Determine the (x, y) coordinate at the center of the cell enclosing the given text.  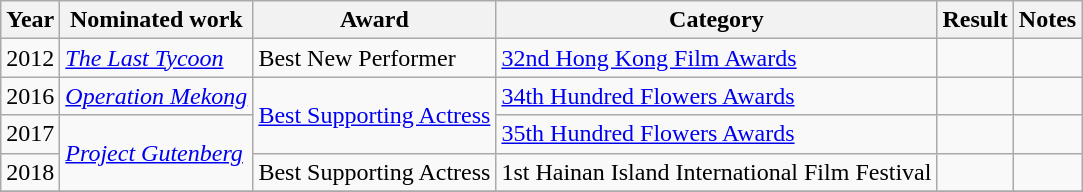
2012 (30, 58)
1st Hainan Island International Film Festival (716, 172)
The Last Tycoon (156, 58)
Category (716, 20)
32nd Hong Kong Film Awards (716, 58)
Project Gutenberg (156, 153)
Year (30, 20)
2017 (30, 134)
Notes (1047, 20)
2018 (30, 172)
34th Hundred Flowers Awards (716, 96)
Best New Performer (374, 58)
2016 (30, 96)
Result (975, 20)
Nominated work (156, 20)
Operation Mekong (156, 96)
Award (374, 20)
35th Hundred Flowers Awards (716, 134)
